For the text-containing cell, return its midpoint in (X, Y) coordinate format. 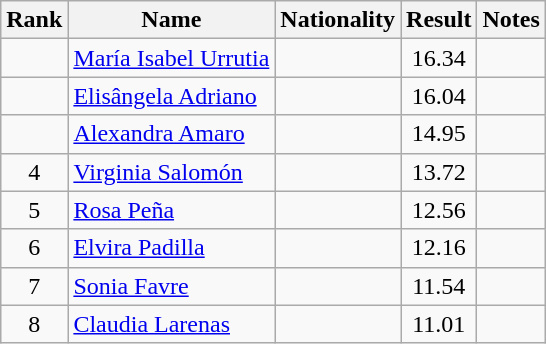
María Isabel Urrutia (172, 58)
8 (34, 324)
7 (34, 286)
Result (439, 20)
Virginia Salomón (172, 172)
16.04 (439, 96)
11.01 (439, 324)
Rank (34, 20)
5 (34, 210)
14.95 (439, 134)
12.56 (439, 210)
6 (34, 248)
13.72 (439, 172)
12.16 (439, 248)
16.34 (439, 58)
Name (172, 20)
Notes (511, 20)
Sonia Favre (172, 286)
Nationality (338, 20)
4 (34, 172)
11.54 (439, 286)
Claudia Larenas (172, 324)
Elisângela Adriano (172, 96)
Elvira Padilla (172, 248)
Rosa Peña (172, 210)
Alexandra Amaro (172, 134)
